Provide the [x, y] coordinate of the cell's center where the given text is located.  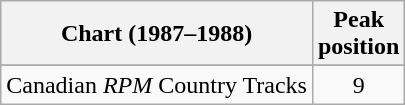
Peakposition [358, 34]
Chart (1987–1988) [157, 34]
Canadian RPM Country Tracks [157, 85]
9 [358, 85]
